Return the (X, Y) coordinate for the center point of the cell that contains the specified text.  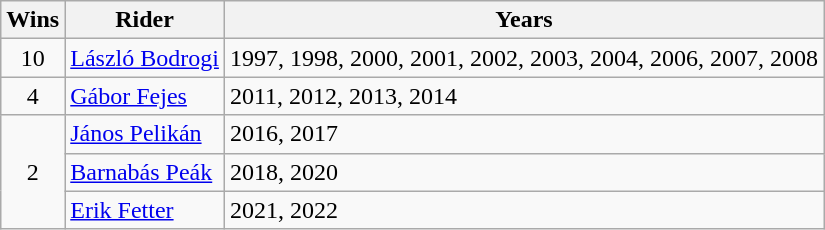
2011, 2012, 2013, 2014 (524, 96)
4 (33, 96)
2021, 2022 (524, 210)
László Bodrogi (145, 58)
János Pelikán (145, 134)
2018, 2020 (524, 172)
Erik Fetter (145, 210)
Gábor Fejes (145, 96)
1997, 1998, 2000, 2001, 2002, 2003, 2004, 2006, 2007, 2008 (524, 58)
Wins (33, 20)
Rider (145, 20)
2 (33, 172)
2016, 2017 (524, 134)
Barnabás Peák (145, 172)
10 (33, 58)
Years (524, 20)
